Extract the (x, y) coordinate from the center of the cell holding the provided text.  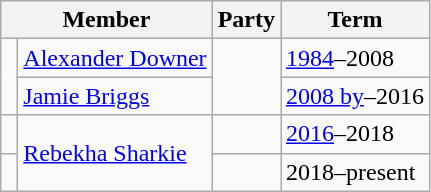
Party (246, 20)
Rebekha Sharkie (115, 153)
1984–2008 (354, 58)
2008 by–2016 (354, 96)
Member (106, 20)
Term (354, 20)
2016–2018 (354, 134)
2018–present (354, 172)
Alexander Downer (115, 58)
Jamie Briggs (115, 96)
